Capture the cell that displays the provided text and extract its [x, y] central coordinate. 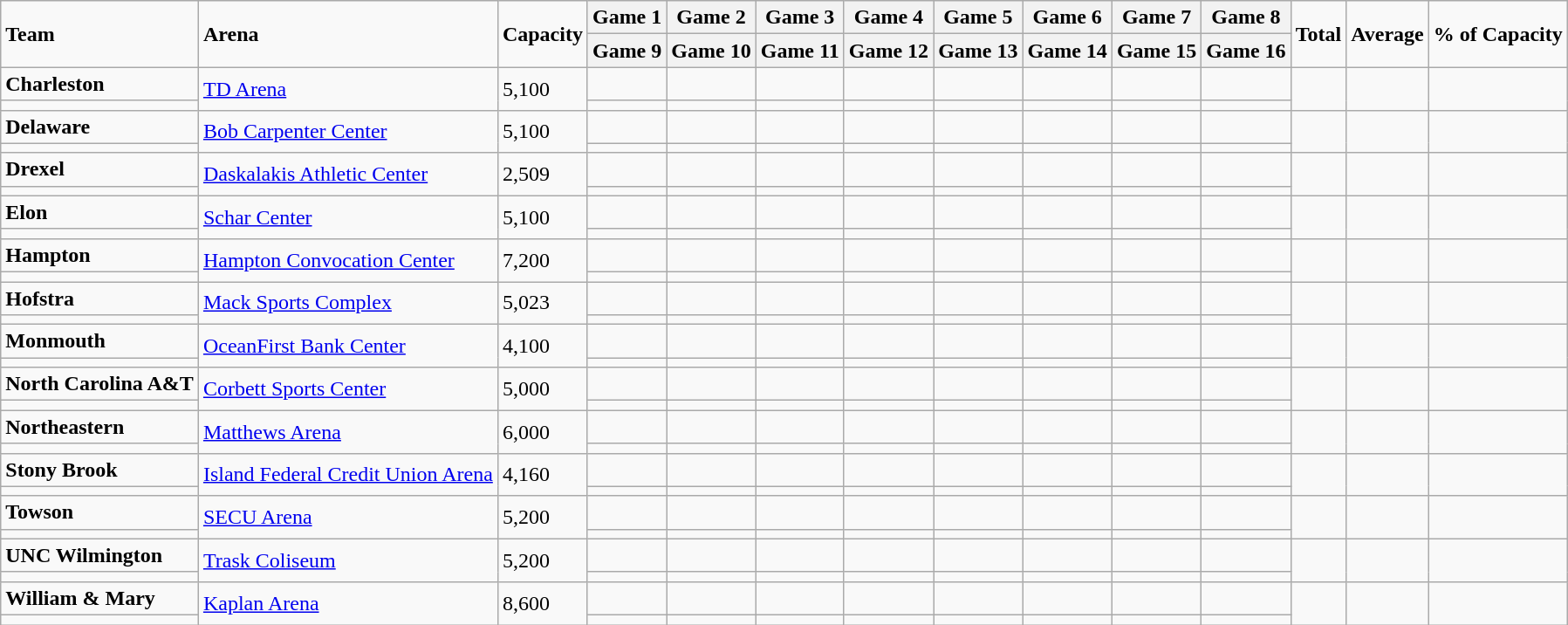
TD Arena [347, 89]
Drexel [99, 169]
4,100 [543, 346]
Game 8 [1246, 17]
Capacity [543, 34]
5,000 [543, 389]
Game 11 [799, 51]
North Carolina A&T [99, 384]
Game 14 [1067, 51]
Game 3 [799, 17]
Trask Coliseum [347, 560]
Game 9 [627, 51]
Northeastern [99, 427]
% of Capacity [1497, 34]
Elon [99, 212]
4,160 [543, 475]
6,000 [543, 431]
Schar Center [347, 216]
Game 2 [711, 17]
Total [1318, 34]
Hampton Convocation Center [347, 260]
UNC Wilmington [99, 555]
Game 13 [978, 51]
Game 7 [1156, 17]
Game 16 [1246, 51]
8,600 [543, 602]
OceanFirst Bank Center [347, 346]
Game 4 [888, 17]
Corbett Sports Center [347, 389]
SECU Arena [347, 517]
Game 5 [978, 17]
Team [99, 34]
Towson [99, 512]
Stony Brook [99, 470]
5,023 [543, 302]
Average [1387, 34]
Arena [347, 34]
Matthews Arena [347, 431]
Island Federal Credit Union Arena [347, 475]
Kaplan Arena [347, 602]
7,200 [543, 260]
Delaware [99, 127]
2,509 [543, 175]
Game 1 [627, 17]
Mack Sports Complex [347, 302]
Monmouth [99, 341]
Hofstra [99, 298]
Game 6 [1067, 17]
Charleston [99, 84]
William & Mary [99, 598]
Daskalakis Athletic Center [347, 175]
Bob Carpenter Center [347, 131]
Game 10 [711, 51]
Hampton [99, 255]
Game 12 [888, 51]
Game 15 [1156, 51]
